Extract the (X, Y) coordinate from the center of the cell holding the provided text.  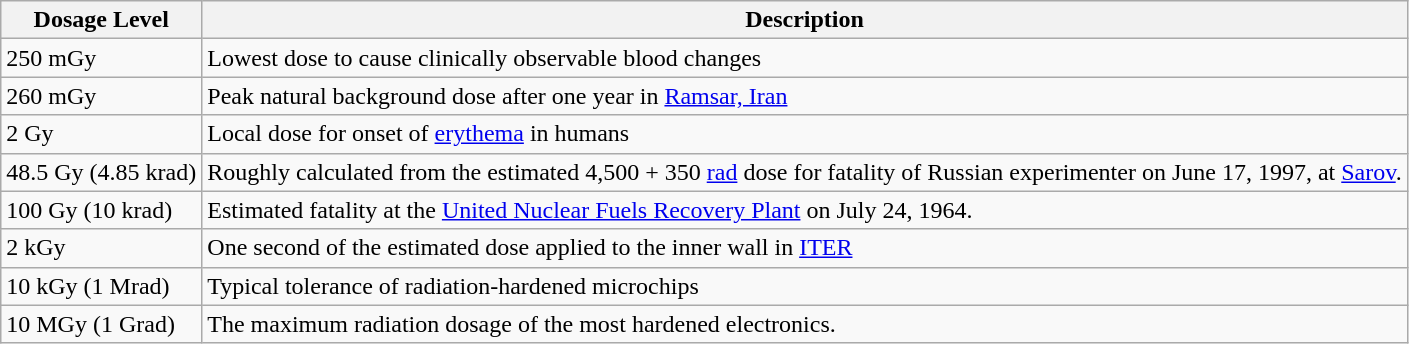
10 kGy (1 Mrad) (102, 286)
100 Gy (10 krad) (102, 210)
Estimated fatality at the United Nuclear Fuels Recovery Plant on July 24, 1964. (804, 210)
Peak natural background dose after one year in Ramsar, Iran (804, 96)
2 Gy (102, 134)
10 MGy (1 Grad) (102, 324)
260 mGy (102, 96)
Typical tolerance of radiation-hardened microchips (804, 286)
Local dose for onset of erythema in humans (804, 134)
Description (804, 20)
Roughly calculated from the estimated 4,500 + 350 rad dose for fatality of Russian experimenter on June 17, 1997, at Sarov. (804, 172)
250 mGy (102, 58)
48.5 Gy (4.85 krad) (102, 172)
Dosage Level (102, 20)
The maximum radiation dosage of the most hardened electronics. (804, 324)
One second of the estimated dose applied to the inner wall in ITER (804, 248)
Lowest dose to cause clinically observable blood changes (804, 58)
2 kGy (102, 248)
